Find where the given text appears and provide that cell's center as (X, Y) coordinate. 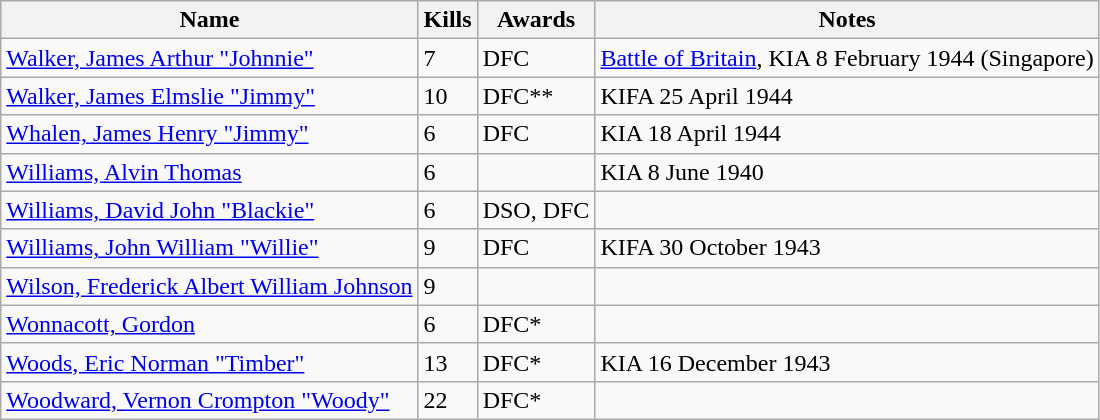
Williams, Alvin Thomas (210, 172)
Notes (847, 20)
Battle of Britain, KIA 8 February 1944 (Singapore) (847, 58)
7 (448, 58)
Walker, James Elmslie "Jimmy" (210, 96)
Walker, James Arthur "Johnnie" (210, 58)
DSO, DFC (536, 210)
KIA 18 April 1944 (847, 134)
KIA 16 December 1943 (847, 362)
Williams, John William "Willie" (210, 248)
Wonnacott, Gordon (210, 324)
DFC** (536, 96)
Whalen, James Henry "Jimmy" (210, 134)
Name (210, 20)
KIFA 30 October 1943 (847, 248)
Wilson, Frederick Albert William Johnson (210, 286)
Kills (448, 20)
KIFA 25 April 1944 (847, 96)
13 (448, 362)
Woods, Eric Norman "Timber" (210, 362)
10 (448, 96)
Woodward, Vernon Crompton "Woody" (210, 400)
KIA 8 June 1940 (847, 172)
22 (448, 400)
Awards (536, 20)
Williams, David John "Blackie" (210, 210)
